Return the [x, y] coordinate for the center point of the cell that contains the specified text.  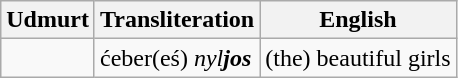
English [358, 20]
ćeber(eś) nyljos [176, 58]
Udmurt [48, 20]
(the) beautiful girls [358, 58]
Transliteration [176, 20]
